Scan for the cell matching the given text and deliver its (X, Y) coordinate at center. 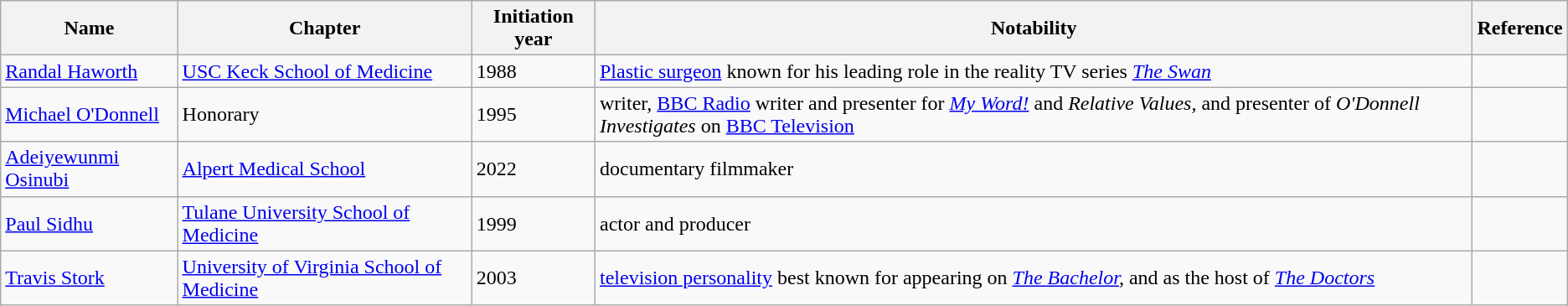
television personality best known for appearing on The Bachelor, and as the host of The Doctors (1034, 278)
Plastic surgeon known for his leading role in the reality TV series The Swan (1034, 71)
Randal Haworth (89, 71)
USC Keck School of Medicine (325, 71)
Name (89, 29)
2022 (533, 169)
University of Virginia School of Medicine (325, 278)
Honorary (325, 114)
Paul Sidhu (89, 223)
Travis Stork (89, 278)
1988 (533, 71)
Chapter (325, 29)
actor and producer (1034, 223)
documentary filmmaker (1034, 169)
1999 (533, 223)
Tulane University School of Medicine (325, 223)
Michael O'Donnell (89, 114)
2003 (533, 278)
1995 (533, 114)
Alpert Medical School (325, 169)
Adeiyewunmi Osinubi (89, 169)
Notability (1034, 29)
Reference (1519, 29)
Initiation year (533, 29)
writer, BBC Radio writer and presenter for My Word! and Relative Values, and presenter of O'Donnell Investigates on BBC Television (1034, 114)
